Locate the cell with the specified text and output its (x, y) center coordinate. 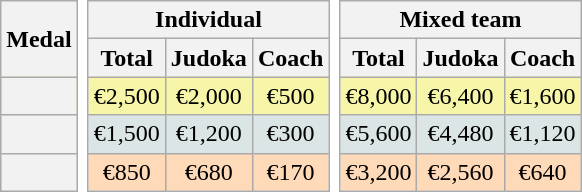
€3,200 (378, 172)
Mixed team (460, 20)
€6,400 (460, 96)
€2,560 (460, 172)
€4,480 (460, 134)
€300 (290, 134)
€640 (542, 172)
€170 (290, 172)
Individual (208, 20)
€8,000 (378, 96)
€5,600 (378, 134)
€1,200 (208, 134)
€500 (290, 96)
€1,600 (542, 96)
€2,500 (126, 96)
Medal (39, 39)
€680 (208, 172)
€850 (126, 172)
€1,120 (542, 134)
€2,000 (208, 96)
€1,500 (126, 134)
